Detect which cell encompasses the target text, then output its (x, y) center coordinate. 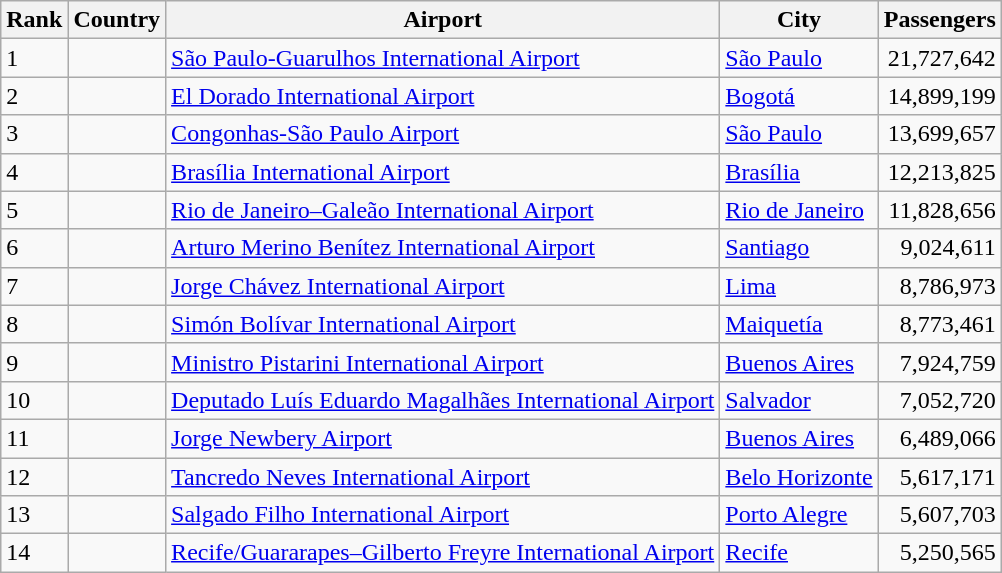
8 (34, 324)
11,828,656 (940, 210)
Recife (799, 553)
Santiago (799, 248)
Congonhas-São Paulo Airport (443, 134)
10 (34, 400)
Ministro Pistarini International Airport (443, 362)
21,727,642 (940, 58)
Bogotá (799, 96)
Rank (34, 20)
2 (34, 96)
Brasília (799, 172)
El Dorado International Airport (443, 96)
9 (34, 362)
13 (34, 515)
5 (34, 210)
São Paulo-Guarulhos International Airport (443, 58)
City (799, 20)
Maiquetía (799, 324)
9,024,611 (940, 248)
5,250,565 (940, 553)
5,617,171 (940, 477)
Airport (443, 20)
8,773,461 (940, 324)
6,489,066 (940, 438)
11 (34, 438)
Salgado Filho International Airport (443, 515)
8,786,973 (940, 286)
Jorge Chávez International Airport (443, 286)
13,699,657 (940, 134)
Rio de Janeiro–Galeão International Airport (443, 210)
Belo Horizonte (799, 477)
Deputado Luís Eduardo Magalhães International Airport (443, 400)
3 (34, 134)
Tancredo Neves International Airport (443, 477)
Salvador (799, 400)
Arturo Merino Benítez International Airport (443, 248)
1 (34, 58)
Passengers (940, 20)
Brasília International Airport (443, 172)
Rio de Janeiro (799, 210)
14 (34, 553)
5,607,703 (940, 515)
Porto Alegre (799, 515)
Country (117, 20)
Jorge Newbery Airport (443, 438)
14,899,199 (940, 96)
12 (34, 477)
Recife/Guararapes–Gilberto Freyre International Airport (443, 553)
12,213,825 (940, 172)
7 (34, 286)
7,924,759 (940, 362)
Simón Bolívar International Airport (443, 324)
Lima (799, 286)
6 (34, 248)
7,052,720 (940, 400)
4 (34, 172)
